Scan for the cell matching the given text and deliver its [x, y] coordinate at center. 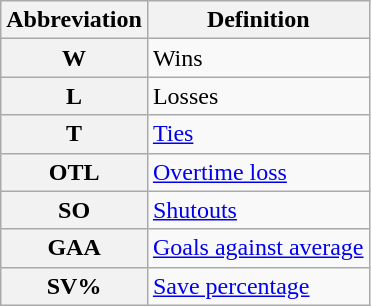
GAA [74, 248]
Shutouts [258, 210]
Losses [258, 96]
T [74, 134]
Definition [258, 20]
OTL [74, 172]
W [74, 58]
SO [74, 210]
Abbreviation [74, 20]
SV% [74, 286]
L [74, 96]
Save percentage [258, 286]
Ties [258, 134]
Goals against average [258, 248]
Wins [258, 58]
Overtime loss [258, 172]
